Pinpoint the cell where the given text exists, returning its (x, y) midpoint coordinate. 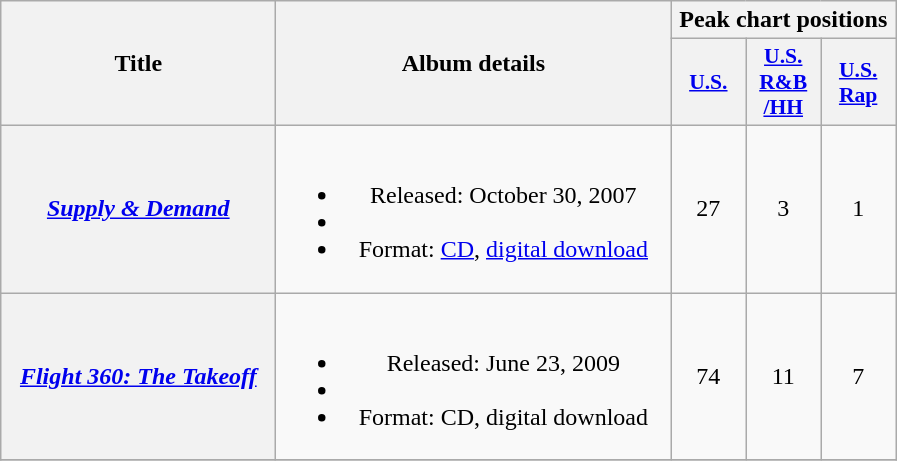
U.S.Rap (858, 82)
74 (708, 376)
11 (784, 376)
Supply & Demand (138, 208)
Released: June 23, 2009Format: CD, digital download (474, 376)
Album details (474, 64)
27 (708, 208)
U.S.R&B/HH (784, 82)
7 (858, 376)
3 (784, 208)
1 (858, 208)
Flight 360: The Takeoff (138, 376)
Released: October 30, 2007Format: CD, digital download (474, 208)
Peak chart positions (784, 20)
Title (138, 64)
U.S. (708, 82)
